Identify which cell holds the provided text, then report its [x, y] central coordinate. 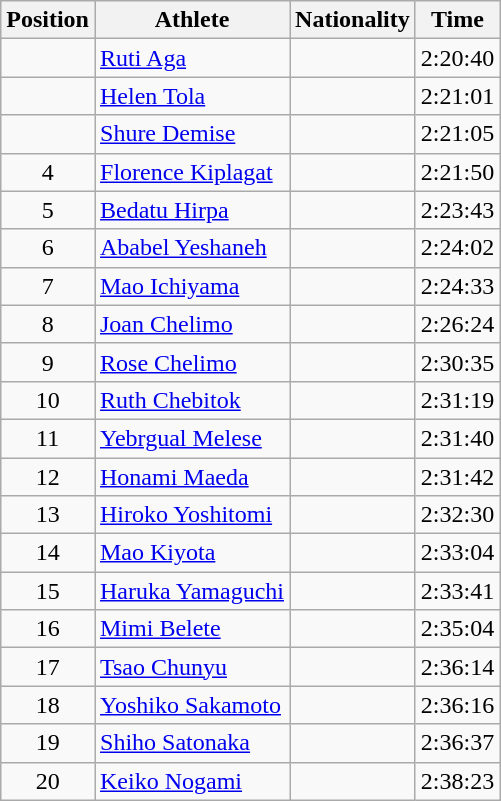
5 [48, 210]
11 [48, 438]
2:24:02 [457, 248]
2:31:40 [457, 438]
2:30:35 [457, 362]
Position [48, 20]
Haruka Yamaguchi [192, 591]
Hiroko Yoshitomi [192, 515]
Ababel Yeshaneh [192, 248]
2:21:50 [457, 172]
8 [48, 324]
Nationality [353, 20]
Bedatu Hirpa [192, 210]
Yoshiko Sakamoto [192, 705]
2:31:42 [457, 477]
9 [48, 362]
10 [48, 400]
Yebrgual Melese [192, 438]
2:20:40 [457, 58]
2:21:01 [457, 96]
2:36:16 [457, 705]
2:26:24 [457, 324]
20 [48, 781]
Athlete [192, 20]
2:23:43 [457, 210]
6 [48, 248]
19 [48, 743]
Florence Kiplagat [192, 172]
Mao Ichiyama [192, 286]
2:38:23 [457, 781]
7 [48, 286]
12 [48, 477]
Mimi Belete [192, 629]
2:36:14 [457, 667]
Honami Maeda [192, 477]
Keiko Nogami [192, 781]
17 [48, 667]
Mao Kiyota [192, 553]
2:36:37 [457, 743]
16 [48, 629]
Ruti Aga [192, 58]
2:21:05 [457, 134]
2:31:19 [457, 400]
15 [48, 591]
Shure Demise [192, 134]
Rose Chelimo [192, 362]
18 [48, 705]
2:33:04 [457, 553]
2:24:33 [457, 286]
Ruth Chebitok [192, 400]
Tsao Chunyu [192, 667]
Helen Tola [192, 96]
4 [48, 172]
2:35:04 [457, 629]
2:33:41 [457, 591]
Time [457, 20]
14 [48, 553]
Joan Chelimo [192, 324]
Shiho Satonaka [192, 743]
2:32:30 [457, 515]
13 [48, 515]
